For the text-containing cell, return its midpoint in [x, y] coordinate format. 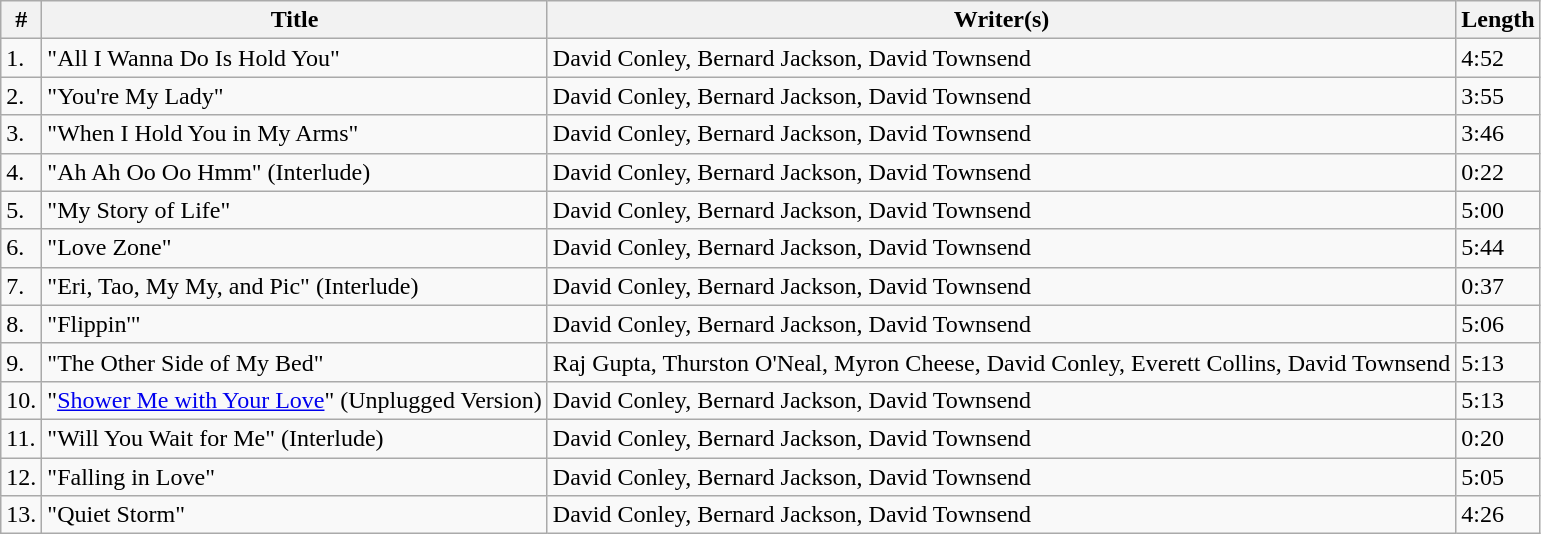
3:46 [1498, 134]
0:20 [1498, 438]
"Falling in Love" [295, 477]
4:52 [1498, 58]
13. [22, 515]
11. [22, 438]
"Eri, Tao, My My, and Pic" (Interlude) [295, 286]
3. [22, 134]
Raj Gupta, Thurston O'Neal, Myron Cheese, David Conley, Everett Collins, David Townsend [1001, 362]
1. [22, 58]
5:00 [1498, 210]
4:26 [1498, 515]
0:22 [1498, 172]
"Ah Ah Oo Oo Hmm" (Interlude) [295, 172]
7. [22, 286]
Title [295, 20]
"Will You Wait for Me" (Interlude) [295, 438]
5:06 [1498, 324]
"The Other Side of My Bed" [295, 362]
8. [22, 324]
5:44 [1498, 248]
9. [22, 362]
"Quiet Storm" [295, 515]
4. [22, 172]
"Flippin'" [295, 324]
12. [22, 477]
2. [22, 96]
3:55 [1498, 96]
5. [22, 210]
"Love Zone" [295, 248]
0:37 [1498, 286]
10. [22, 400]
"Shower Me with Your Love" (Unplugged Version) [295, 400]
6. [22, 248]
Length [1498, 20]
# [22, 20]
"All I Wanna Do Is Hold You" [295, 58]
"When I Hold You in My Arms" [295, 134]
5:05 [1498, 477]
"You're My Lady" [295, 96]
"My Story of Life" [295, 210]
Writer(s) [1001, 20]
